Find where the given text appears and provide that cell's center as (x, y) coordinate. 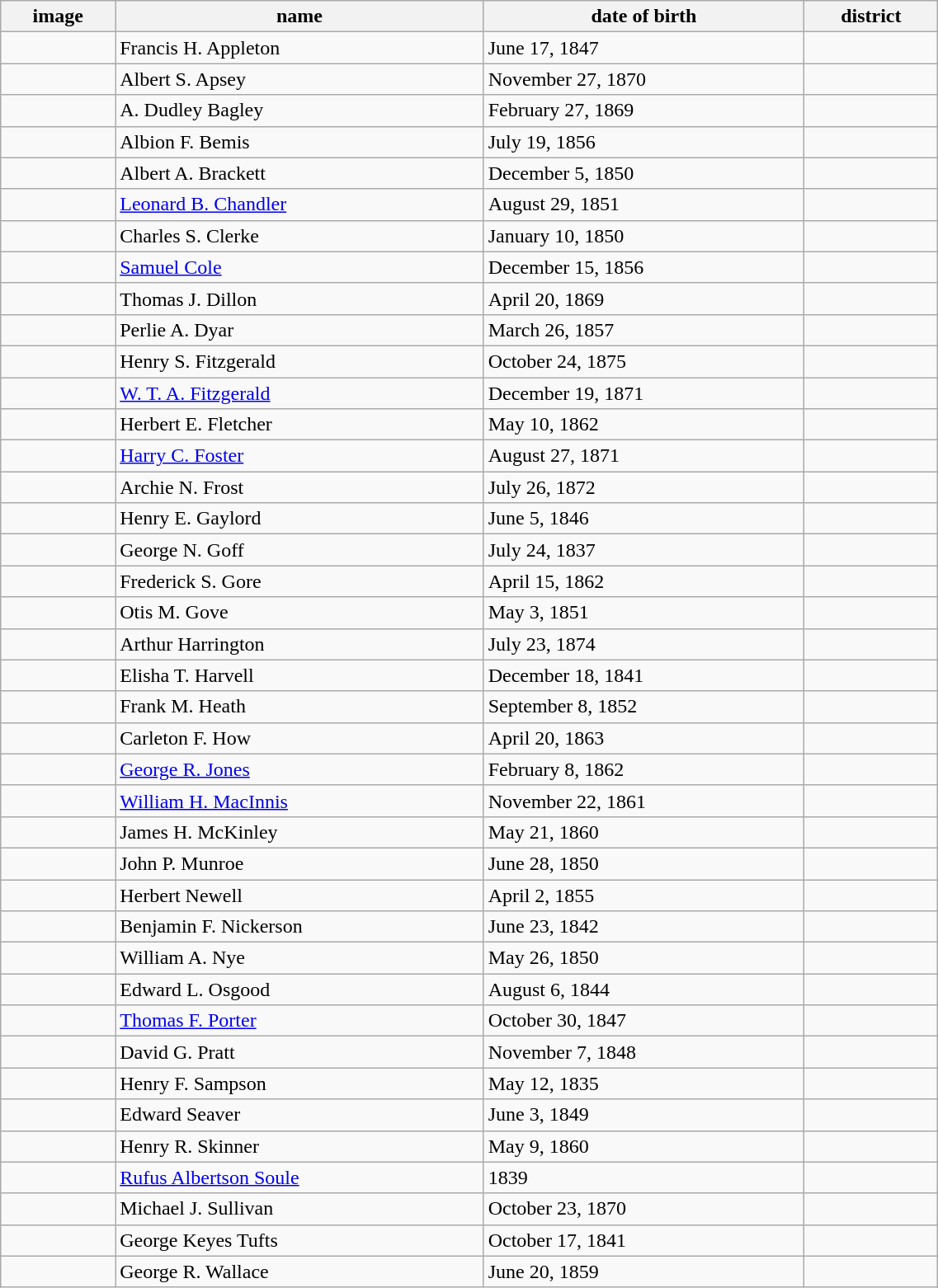
1839 (643, 1178)
May 3, 1851 (643, 613)
August 29, 1851 (643, 204)
June 28, 1850 (643, 863)
June 20, 1859 (643, 1272)
December 18, 1841 (643, 675)
June 3, 1849 (643, 1115)
April 20, 1869 (643, 298)
George R. Wallace (299, 1272)
Thomas F. Porter (299, 1021)
December 5, 1850 (643, 173)
Thomas J. Dillon (299, 298)
July 19, 1856 (643, 142)
Herbert Newell (299, 895)
Albert S. Apsey (299, 79)
Perlie A. Dyar (299, 330)
Henry E. Gaylord (299, 519)
August 27, 1871 (643, 456)
Archie N. Frost (299, 487)
George Keyes Tufts (299, 1240)
August 6, 1844 (643, 990)
Henry S. Fitzgerald (299, 361)
district (871, 16)
Albert A. Brackett (299, 173)
Arthur Harrington (299, 644)
Michael J. Sullivan (299, 1209)
A. Dudley Bagley (299, 110)
November 22, 1861 (643, 801)
November 27, 1870 (643, 79)
Francis H. Appleton (299, 48)
February 27, 1869 (643, 110)
October 30, 1847 (643, 1021)
Leonard B. Chandler (299, 204)
date of birth (643, 16)
Albion F. Bemis (299, 142)
Elisha T. Harvell (299, 675)
W. T. A. Fitzgerald (299, 393)
name (299, 16)
Benjamin F. Nickerson (299, 927)
September 8, 1852 (643, 707)
image (58, 16)
July 24, 1837 (643, 550)
David G. Pratt (299, 1052)
October 23, 1870 (643, 1209)
May 26, 1850 (643, 958)
Frederick S. Gore (299, 581)
April 20, 1863 (643, 738)
Henry F. Sampson (299, 1084)
June 17, 1847 (643, 48)
October 17, 1841 (643, 1240)
Herbert E. Fletcher (299, 425)
John P. Munroe (299, 863)
Edward L. Osgood (299, 990)
William A. Nye (299, 958)
May 9, 1860 (643, 1146)
George N. Goff (299, 550)
Otis M. Gove (299, 613)
May 10, 1862 (643, 425)
Charles S. Clerke (299, 236)
July 23, 1874 (643, 644)
November 7, 1848 (643, 1052)
Rufus Albertson Soule (299, 1178)
Harry C. Foster (299, 456)
December 15, 1856 (643, 267)
Henry R. Skinner (299, 1146)
June 23, 1842 (643, 927)
Samuel Cole (299, 267)
George R. Jones (299, 769)
Frank M. Heath (299, 707)
William H. MacInnis (299, 801)
May 21, 1860 (643, 832)
March 26, 1857 (643, 330)
October 24, 1875 (643, 361)
July 26, 1872 (643, 487)
April 2, 1855 (643, 895)
December 19, 1871 (643, 393)
June 5, 1846 (643, 519)
James H. McKinley (299, 832)
May 12, 1835 (643, 1084)
January 10, 1850 (643, 236)
April 15, 1862 (643, 581)
Edward Seaver (299, 1115)
Carleton F. How (299, 738)
February 8, 1862 (643, 769)
